Identify which cell holds the provided text, then report its (X, Y) central coordinate. 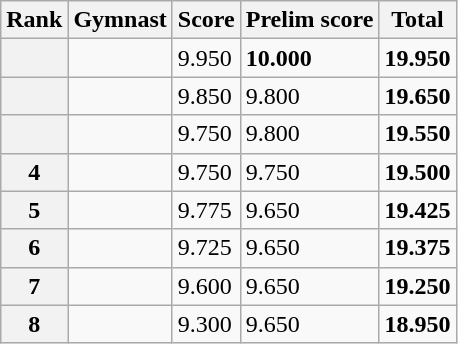
8 (34, 324)
19.425 (418, 210)
7 (34, 286)
19.950 (418, 58)
19.550 (418, 134)
5 (34, 210)
Score (206, 20)
Prelim score (310, 20)
6 (34, 248)
9.725 (206, 248)
9.600 (206, 286)
19.500 (418, 172)
19.650 (418, 96)
9.950 (206, 58)
Rank (34, 20)
19.375 (418, 248)
Gymnast (120, 20)
19.250 (418, 286)
10.000 (310, 58)
9.775 (206, 210)
18.950 (418, 324)
9.300 (206, 324)
Total (418, 20)
4 (34, 172)
9.850 (206, 96)
